Return (x, y) of the center of cell containing provided text 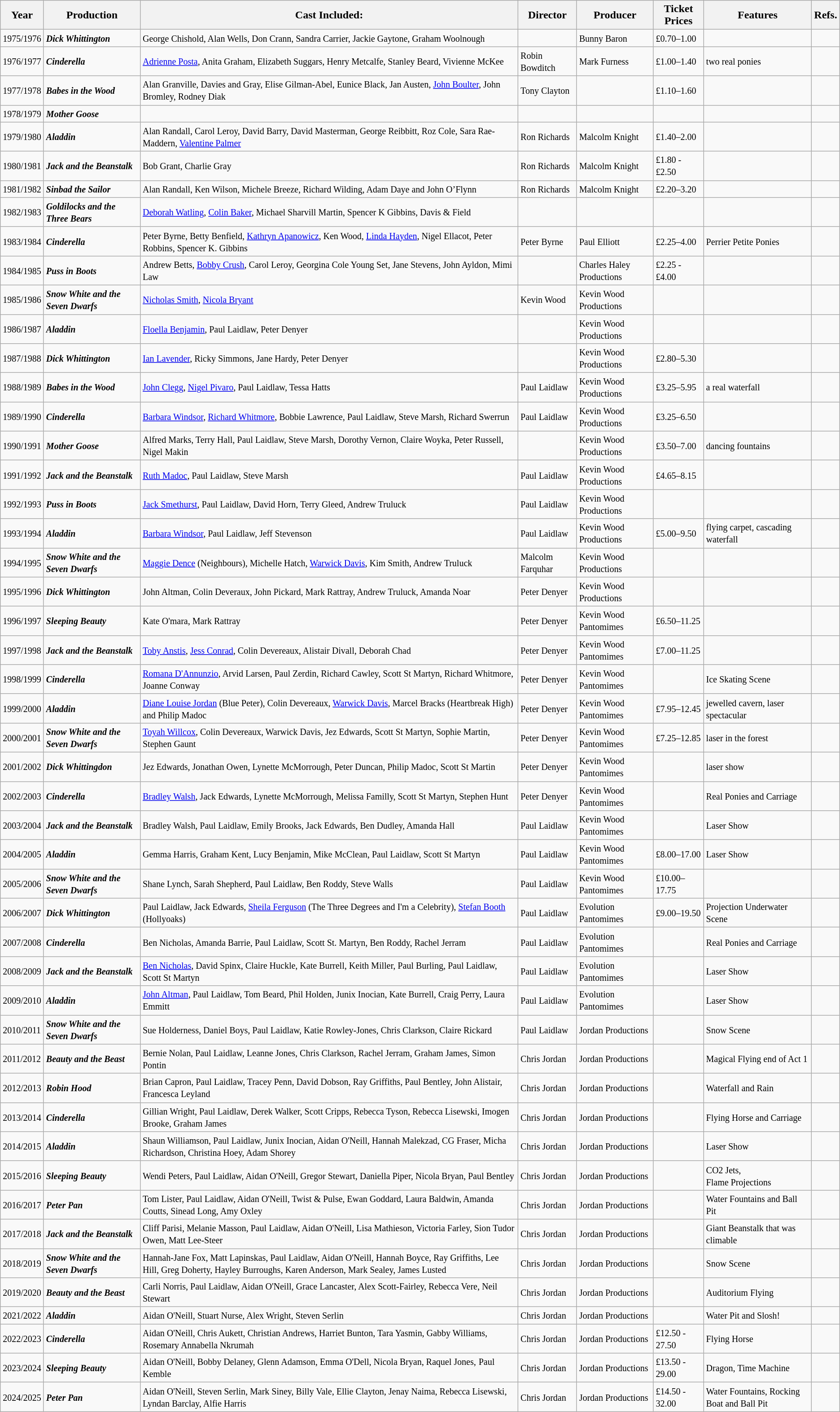
£2.25 - £4.00 (678, 270)
1983/1984 (22, 241)
2002/2003 (22, 796)
Shaun Williamson, Paul Laidlaw, Junix Inocian, Aidan O'Neill, Hannah Malekzad, CG Fraser, Micha Richardson, Christina Hoey, Adam Shorey (329, 1146)
£1.10–1.60 (678, 91)
Production (92, 15)
1991/1992 (22, 475)
Bunny Baron (615, 38)
Refs. (826, 15)
1975/1976 (22, 38)
Auditorium Flying (757, 1292)
2000/2001 (22, 738)
£4.65–8.15 (678, 475)
1984/1985 (22, 270)
£2.20–3.20 (678, 189)
£1.40–2.00 (678, 136)
£14.50 - 32.00 (678, 1397)
Gemma Harris, Graham Kent, Lucy Benjamin, Mike McClean, Paul Laidlaw, Scott St Martyn (329, 854)
Ticket Prices (678, 15)
Floella Benjamin, Paul Laidlaw, Peter Denyer (329, 328)
1998/1999 (22, 679)
£12.50 - 27.50 (678, 1339)
1993/1994 (22, 533)
Bradley Walsh, Jack Edwards, Lynette McMorrough, Melissa Familly, Scott St Martyn, Stephen Hunt (329, 796)
1995/1996 (22, 591)
Alan Granville, Davies and Gray, Elise Gilman-Abel, Eunice Black, Jan Austen, John Boulter, John Bromley, Rodney Diak (329, 91)
Mark Furness (615, 61)
1989/1990 (22, 416)
Aidan O'Neill, Chris Aukett, Christian Andrews, Harriet Bunton, Tara Yasmin, Gabby Williams, Rosemary Annabella Nkrumah (329, 1339)
Projection Underwater Scene (757, 913)
2008/2009 (22, 971)
2023/2024 (22, 1368)
2022/2023 (22, 1339)
Cliff Parisi, Melanie Masson, Paul Laidlaw, Aidan O'Neill, Lisa Mathieson, Victoria Farley, Sion Tudor Owen, Matt Lee-Steer (329, 1234)
2015/2016 (22, 1176)
Sinbad the Sailor (92, 189)
2012/2013 (22, 1088)
1999/2000 (22, 708)
Dick Whittingdon (92, 766)
2014/2015 (22, 1146)
Charles Haley Productions (615, 270)
1978/1979 (22, 114)
Robin Bowditch (547, 61)
flying carpet, cascading waterfall (757, 533)
Bradley Walsh, Paul Laidlaw, Emily Brooks, Jack Edwards, Ben Dudley, Amanda Hall (329, 826)
£10.00–17.75 (678, 884)
1982/1983 (22, 212)
Robin Hood (92, 1088)
two real ponies (757, 61)
Gillian Wright, Paul Laidlaw, Derek Walker, Scott Cripps, Rebecca Tyson, Rebecca Lisewski, Imogen Brooke, Graham James (329, 1117)
Giant Beanstalk that was climable (757, 1234)
Dragon, Time Machine (757, 1368)
1987/1988 (22, 358)
Andrew Betts, Bobby Crush, Carol Leroy, Georgina Cole Young Set, Jane Stevens, John Ayldon, Mimi Law (329, 270)
1994/1995 (22, 563)
1992/1993 (22, 504)
Peter Byrne (547, 241)
Aidan O'Neill, Stuart Nurse, Alex Wright, Steven Serlin (329, 1316)
£3.50–7.00 (678, 446)
Toyah Willcox, Colin Devereaux, Warwick Davis, Jez Edwards, Scott St Martyn, Sophie Martin, Stephen Gaunt (329, 738)
1988/1989 (22, 388)
1976/1977 (22, 61)
Brian Capron, Paul Laidlaw, Tracey Penn, David Dobson, Ray Griffiths, Paul Bentley, John Alistair, Francesca Leyland (329, 1088)
£1.00–1.40 (678, 61)
John Altman, Colin Deveraux, John Pickard, Mark Rattray, Andrew Truluck, Amanda Noar (329, 591)
2013/2014 (22, 1117)
£9.00–19.50 (678, 913)
Year (22, 15)
£0.70–1.00 (678, 38)
2018/2019 (22, 1263)
Flying Horse (757, 1339)
Water Pit and Slosh! (757, 1316)
Aidan O'Neill, Bobby Delaney, Glenn Adamson, Emma O'Dell, Nicola Bryan, Raquel Jones, Paul Kemble (329, 1368)
Deborah Watling, Colin Baker, Michael Sharvill Martin, Spencer K Gibbins, Davis & Field (329, 212)
Ice Skating Scene (757, 679)
£7.95–12.45 (678, 708)
£2.80–5.30 (678, 358)
Ruth Madoc, Paul Laidlaw, Steve Marsh (329, 475)
Barbara Windsor, Richard Whitmore, Bobbie Lawrence, Paul Laidlaw, Steve Marsh, Richard Swerrun (329, 416)
Magical Flying end of Act 1 (757, 1059)
1997/1998 (22, 650)
Jez Edwards, Jonathan Owen, Lynette McMorrough, Peter Duncan, Philip Madoc, Scott St Martin (329, 766)
Perrier Petite Ponies (757, 241)
2021/2022 (22, 1316)
Ben Nicholas, David Spinx, Claire Huckle, Kate Burrell, Keith Miller, Paul Burling, Paul Laidlaw, Scott St Martyn (329, 971)
Sue Holderness, Daniel Boys, Paul Laidlaw, Katie Rowley-Jones, Chris Clarkson, Claire Rickard (329, 1029)
2017/2018 (22, 1234)
Toby Anstis, Jess Conrad, Colin Devereaux, Alistair Divall, Deborah Chad (329, 650)
Alan Randall, Ken Wilson, Michele Breeze, Richard Wilding, Adam Daye and John O’Flynn (329, 189)
£2.25–4.00 (678, 241)
£6.50–11.25 (678, 621)
Flying Horse and Carriage (757, 1117)
2019/2020 (22, 1292)
a real waterfall (757, 388)
Wendi Peters, Paul Laidlaw, Aidan O'Neill, Gregor Stewart, Daniella Piper, Nicola Bryan, Paul Bentley (329, 1176)
£3.25–6.50 (678, 416)
2003/2004 (22, 826)
Kevin Wood (547, 300)
Paul Laidlaw, Jack Edwards, Sheila Ferguson (The Three Degrees and I'm a Celebrity), Stefan Booth (Hollyoaks) (329, 913)
Peter Byrne, Betty Benfield, Kathryn Apanowicz, Ken Wood, Linda Hayden, Nigel Ellacot, Peter Robbins, Spencer K. Gibbins (329, 241)
Ben Nicholas, Amanda Barrie, Paul Laidlaw, Scott St. Martyn, Ben Roddy, Rachel Jerram (329, 942)
2010/2011 (22, 1029)
Carli Norris, Paul Laidlaw, Aidan O'Neill, Grace Lancaster, Alex Scott-Fairley, Rebecca Vere, Neil Stewart (329, 1292)
2016/2017 (22, 1204)
Alan Randall, Carol Leroy, David Barry, David Masterman, George Reibbitt, Roz Cole, Sara Rae-Maddern, Valentine Palmer (329, 136)
1996/1997 (22, 621)
Barbara Windsor, Paul Laidlaw, Jeff Stevenson (329, 533)
CO2 Jets,Flame Projections (757, 1176)
Water Fountains, Rocking Boat and Ball Pit (757, 1397)
Adrienne Posta, Anita Graham, Elizabeth Suggars, Henry Metcalfe, Stanley Beard, Vivienne McKee (329, 61)
1979/1980 (22, 136)
Bernie Nolan, Paul Laidlaw, Leanne Jones, Chris Clarkson, Rachel Jerram, Graham James, Simon Pontin (329, 1059)
£13.50 - 29.00 (678, 1368)
Ian Lavender, Ricky Simmons, Jane Hardy, Peter Denyer (329, 358)
Nicholas Smith, Nicola Bryant (329, 300)
2007/2008 (22, 942)
Alfred Marks, Terry Hall, Paul Laidlaw, Steve Marsh, Dorothy Vernon, Claire Woyka, Peter Russell, Nigel Makin (329, 446)
Shane Lynch, Sarah Shepherd, Paul Laidlaw, Ben Roddy, Steve Walls (329, 884)
Malcolm Farquhar (547, 563)
Features (757, 15)
John Clegg, Nigel Pivaro, Paul Laidlaw, Tessa Hatts (329, 388)
£7.25–12.85 (678, 738)
Water Fountains and Ball Pit (757, 1204)
1980/1981 (22, 166)
laser show (757, 766)
Jack Smethurst, Paul Laidlaw, David Horn, Terry Gleed, Andrew Truluck (329, 504)
1977/1978 (22, 91)
Goldilocks and the Three Bears (92, 212)
2001/2002 (22, 766)
John Altman, Paul Laidlaw, Tom Beard, Phil Holden, Junix Inocian, Kate Burrell, Craig Perry, Laura Emmitt (329, 1001)
Kate O'mara, Mark Rattray (329, 621)
Paul Elliott (615, 241)
2024/2025 (22, 1397)
dancing fountains (757, 446)
£5.00–9.50 (678, 533)
Producer (615, 15)
laser in the forest (757, 738)
£3.25–5.95 (678, 388)
jewelled cavern, laser spectacular (757, 708)
£1.80 - £2.50 (678, 166)
Tom Lister, Paul Laidlaw, Aidan O'Neill, Twist & Pulse, Ewan Goddard, Laura Baldwin, Amanda Coutts, Sinead Long, Amy Oxley (329, 1204)
Maggie Dence (Neighbours), Michelle Hatch, Warwick Davis, Kim Smith, Andrew Truluck (329, 563)
Cast Included: (329, 15)
1981/1982 (22, 189)
1990/1991 (22, 446)
Director (547, 15)
Romana D'Annunzio, Arvid Larsen, Paul Zerdin, Richard Cawley, Scott St Martyn, Richard Whitmore, Joanne Conway (329, 679)
1985/1986 (22, 300)
Waterfall and Rain (757, 1088)
£7.00–11.25 (678, 650)
George Chishold, Alan Wells, Don Crann, Sandra Carrier, Jackie Gaytone, Graham Woolnough (329, 38)
Diane Louise Jordan (Blue Peter), Colin Devereaux, Warwick Davis, Marcel Bracks (Heartbreak High) and Philip Madoc (329, 708)
Tony Clayton (547, 91)
2005/2006 (22, 884)
2004/2005 (22, 854)
£8.00–17.00 (678, 854)
2006/2007 (22, 913)
2011/2012 (22, 1059)
Aidan O'Neill, Steven Serlin, Mark Siney, Billy Vale, Ellie Clayton, Jenay Naima, Rebecca Lisewski, Lyndan Barclay, Alfie Harris (329, 1397)
Bob Grant, Charlie Gray (329, 166)
2009/2010 (22, 1001)
1986/1987 (22, 328)
